Return (x, y) of the center of cell containing provided text 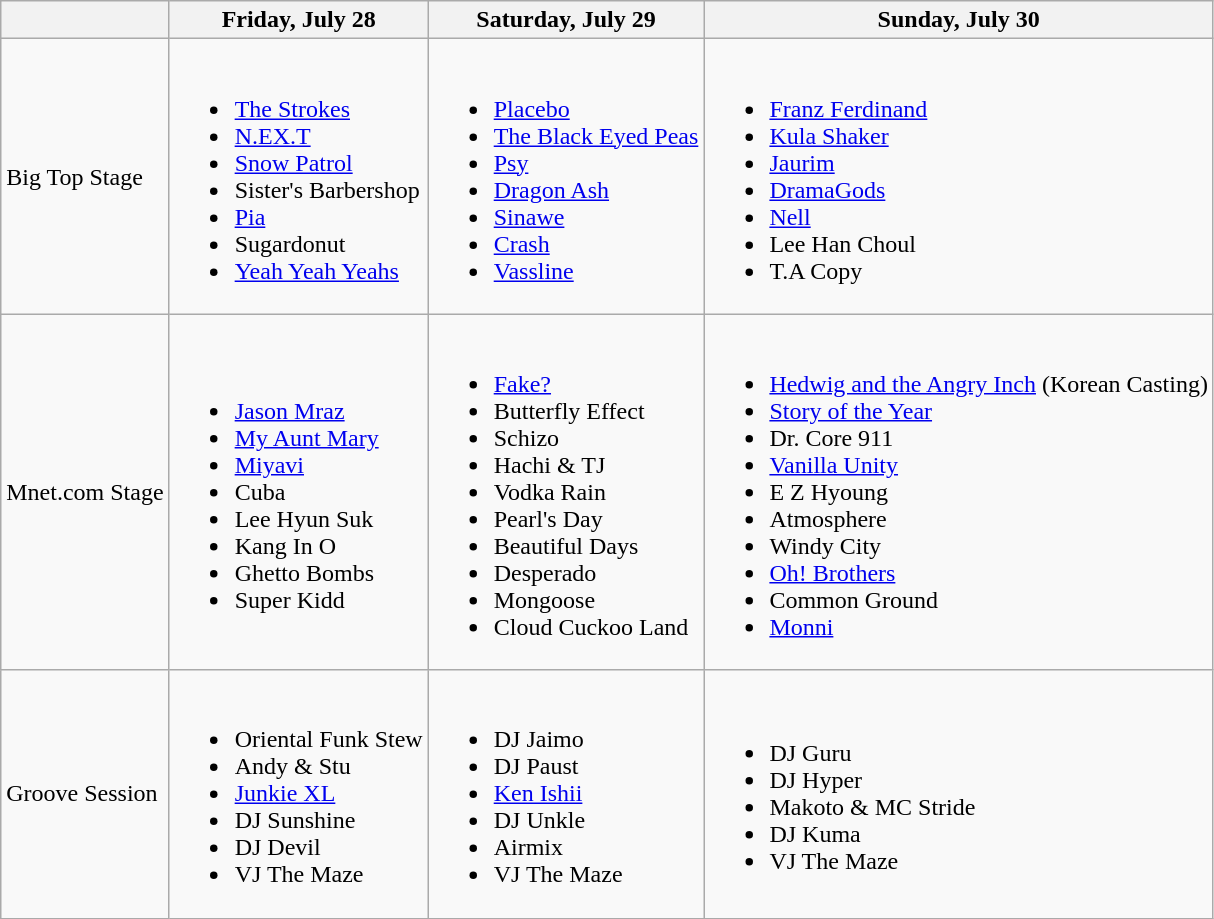
Hedwig and the Angry Inch (Korean Casting)Story of the YearDr. Core 911Vanilla UnityE Z HyoungAtmosphereWindy CityOh! BrothersCommon GroundMonni (959, 492)
Franz FerdinandKula ShakerJaurimDramaGodsNellLee Han ChoulT.A Copy (959, 176)
Mnet.com Stage (85, 492)
Jason MrazMy Aunt MaryMiyaviCubaLee Hyun SukKang In OGhetto BombsSuper Kidd (298, 492)
Saturday, July 29 (566, 20)
Groove Session (85, 794)
Oriental Funk StewAndy & StuJunkie XLDJ SunshineDJ DevilVJ The Maze (298, 794)
Sunday, July 30 (959, 20)
The StrokesN.EX.TSnow PatrolSister's BarbershopPiaSugardonutYeah Yeah Yeahs (298, 176)
DJ GuruDJ HyperMakoto & MC StrideDJ KumaVJ The Maze (959, 794)
Big Top Stage (85, 176)
PlaceboThe Black Eyed PeasPsyDragon AshSinaweCrashVassline (566, 176)
Fake?Butterfly EffectSchizoHachi & TJVodka RainPearl's DayBeautiful DaysDesperadoMongooseCloud Cuckoo Land (566, 492)
DJ JaimoDJ PaustKen IshiiDJ UnkleAirmixVJ The Maze (566, 794)
Friday, July 28 (298, 20)
